From the cell containing the given text, extract its center point as [X, Y] coordinate. 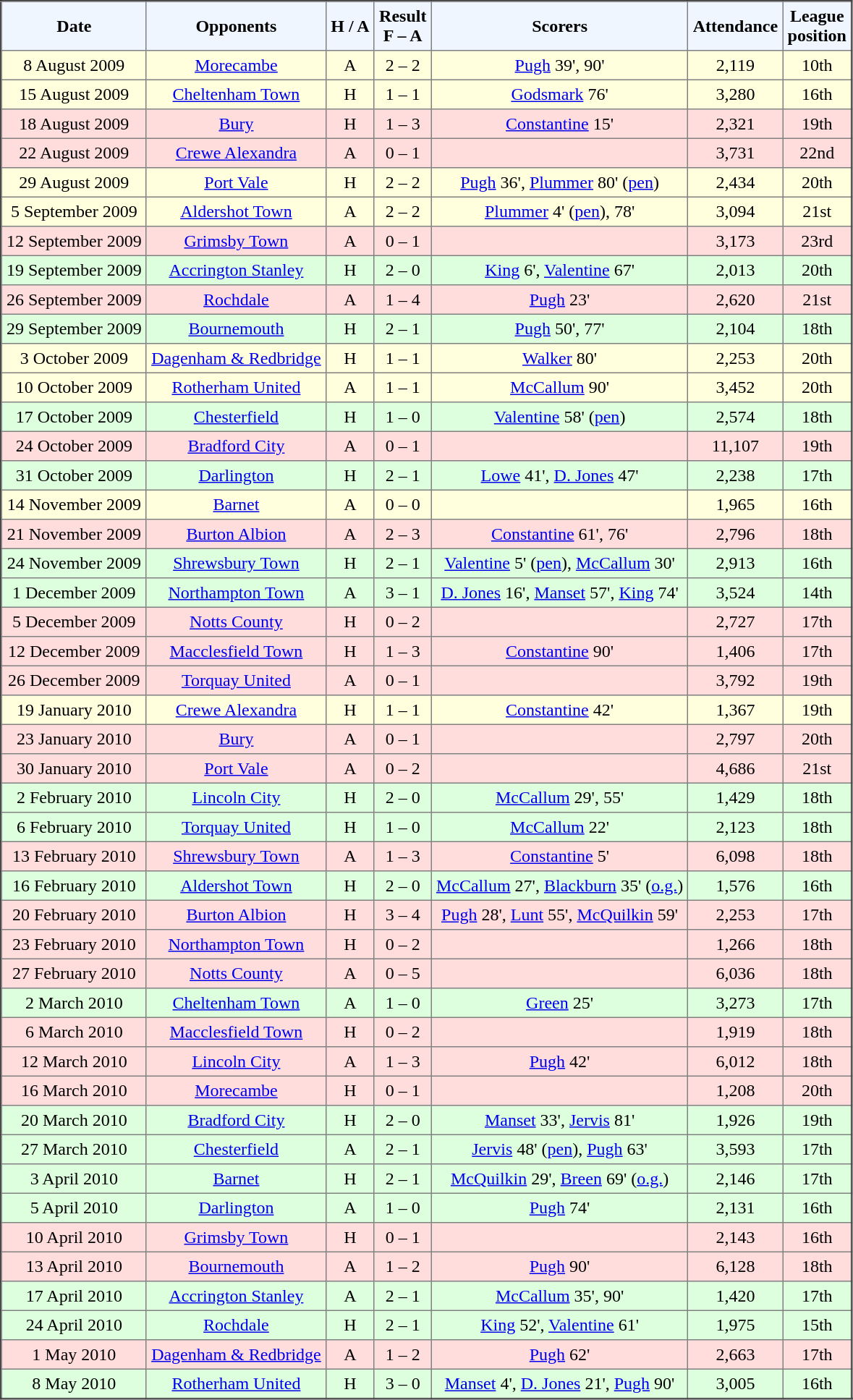
3 April 2010 [74, 1179]
20 March 2010 [74, 1120]
2,104 [735, 328]
3,005 [735, 1383]
2 February 2010 [74, 797]
Leagueposition [818, 26]
2,620 [735, 300]
McCallum 27', Blackburn 35' (o.g.) [560, 886]
6 March 2010 [74, 1032]
2,123 [735, 827]
Date [74, 26]
1,208 [735, 1090]
1,965 [735, 504]
Scorers [560, 26]
21 November 2009 [74, 534]
2,434 [735, 182]
27 February 2010 [74, 973]
26 September 2009 [74, 300]
31 October 2009 [74, 475]
Lowe 41', D. Jones 47' [560, 475]
6 February 2010 [74, 827]
1,266 [735, 944]
Pugh 62' [560, 1354]
10th [818, 65]
10 October 2009 [74, 387]
15th [818, 1325]
Pugh 23' [560, 300]
1,576 [735, 886]
McQuilkin 29', Breen 69' (o.g.) [560, 1179]
Valentine 5' (pen), McCallum 30' [560, 563]
29 August 2009 [74, 182]
2,013 [735, 270]
McCallum 35', 90' [560, 1296]
Pugh 36', Plummer 80' (pen) [560, 182]
3 – 1 [402, 593]
2,797 [735, 739]
Pugh 90' [560, 1266]
Walker 80' [560, 358]
2,796 [735, 534]
2,913 [735, 563]
12 March 2010 [74, 1061]
3,524 [735, 593]
Plummer 4' (pen), 78' [560, 211]
23rd [818, 241]
King 6', Valentine 67' [560, 270]
6,036 [735, 973]
Pugh 39', 90' [560, 65]
Pugh 42' [560, 1061]
1,919 [735, 1032]
Manset 33', Jervis 81' [560, 1120]
20 February 2010 [74, 915]
6,012 [735, 1061]
0 – 0 [402, 504]
D. Jones 16', Manset 57', King 74' [560, 593]
Constantine 61', 76' [560, 534]
19 January 2010 [74, 710]
Pugh 28', Lunt 55', McQuilkin 59' [560, 915]
1 May 2010 [74, 1354]
23 February 2010 [74, 944]
Constantine 5' [560, 856]
26 December 2009 [74, 680]
29 September 2009 [74, 328]
24 November 2009 [74, 563]
2,131 [735, 1208]
17 April 2010 [74, 1296]
Constantine 90' [560, 651]
2 March 2010 [74, 1003]
Constantine 15' [560, 124]
5 September 2009 [74, 211]
ResultF – A [402, 26]
24 October 2009 [74, 446]
Jervis 48' (pen), Pugh 63' [560, 1149]
1,926 [735, 1120]
13 February 2010 [74, 856]
1 December 2009 [74, 593]
3,452 [735, 387]
22 August 2009 [74, 153]
2,663 [735, 1354]
McCallum 29', 55' [560, 797]
4,686 [735, 768]
King 52', Valentine 61' [560, 1325]
1 – 4 [402, 300]
McCallum 22' [560, 827]
3,593 [735, 1149]
3 – 0 [402, 1383]
3,792 [735, 680]
2,727 [735, 621]
8 May 2010 [74, 1383]
18 August 2009 [74, 124]
3 – 4 [402, 915]
14th [818, 593]
19 September 2009 [74, 270]
3,173 [735, 241]
2,143 [735, 1237]
30 January 2010 [74, 768]
1,420 [735, 1296]
Godsmark 76' [560, 94]
6,128 [735, 1266]
Manset 4', D. Jones 21', Pugh 90' [560, 1383]
2,321 [735, 124]
3,280 [735, 94]
1,429 [735, 797]
5 April 2010 [74, 1208]
13 April 2010 [74, 1266]
2,146 [735, 1179]
10 April 2010 [74, 1237]
2,238 [735, 475]
3,094 [735, 211]
McCallum 90' [560, 387]
8 August 2009 [74, 65]
Green 25' [560, 1003]
Constantine 42' [560, 710]
16 March 2010 [74, 1090]
3 October 2009 [74, 358]
12 December 2009 [74, 651]
Attendance [735, 26]
5 December 2009 [74, 621]
24 April 2010 [74, 1325]
3,731 [735, 153]
15 August 2009 [74, 94]
2,119 [735, 65]
3,273 [735, 1003]
1,975 [735, 1325]
16 February 2010 [74, 886]
27 March 2010 [74, 1149]
0 – 5 [402, 973]
11,107 [735, 446]
Opponents [236, 26]
Valentine 58' (pen) [560, 417]
12 September 2009 [74, 241]
22nd [818, 153]
Pugh 50', 77' [560, 328]
17 October 2009 [74, 417]
6,098 [735, 856]
1,367 [735, 710]
23 January 2010 [74, 739]
2 – 3 [402, 534]
Pugh 74' [560, 1208]
14 November 2009 [74, 504]
2,574 [735, 417]
H / A [350, 26]
1,406 [735, 651]
